Scan for the cell matching the given text and deliver its [x, y] coordinate at center. 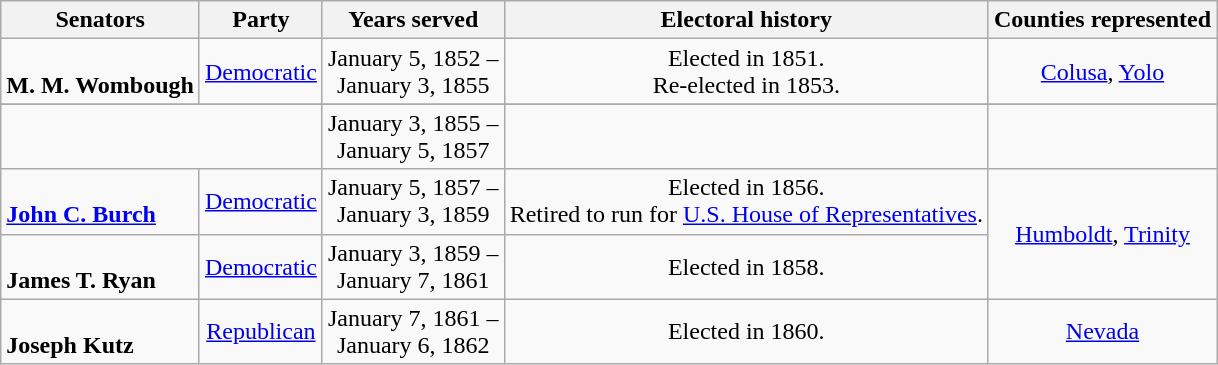
Years served [413, 20]
Republican [260, 332]
John C. Burch [100, 202]
Humboldt, Trinity [1102, 234]
Colusa, Yolo [1102, 72]
M. M. Wombough [100, 72]
Senators [100, 20]
Elected in 1858. [746, 266]
Nevada [1102, 332]
January 3, 1855 – January 5, 1857 [413, 136]
Elected in 1856. Retired to run for U.S. House of Representatives. [746, 202]
Counties represented [1102, 20]
James T. Ryan [100, 266]
Elected in 1851.Re-elected in 1853. [746, 72]
Joseph Kutz [100, 332]
January 5, 1857 – January 3, 1859 [413, 202]
Electoral history [746, 20]
January 7, 1861 – January 6, 1862 [413, 332]
January 5, 1852 – January 3, 1855 [413, 72]
January 3, 1859 – January 7, 1861 [413, 266]
Elected in 1860. [746, 332]
Party [260, 20]
